Return [x, y] of the center of cell containing provided text 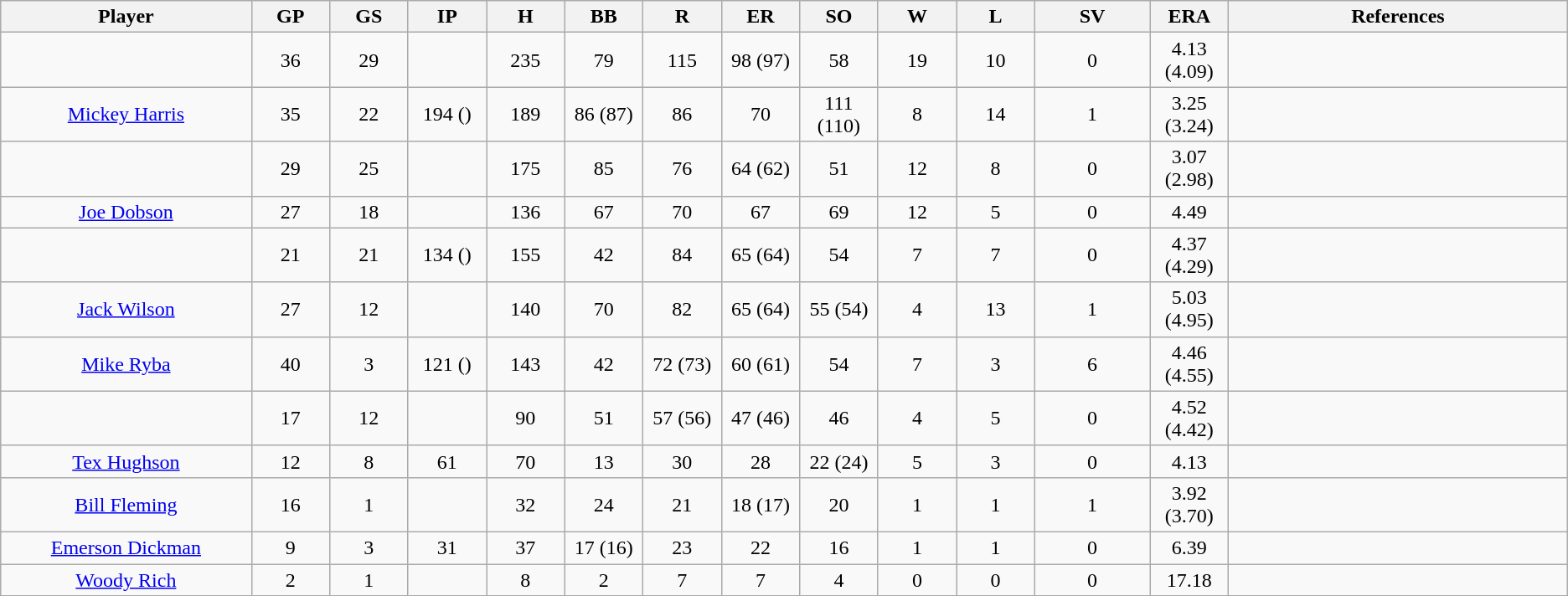
72 (73) [683, 363]
64 (62) [761, 169]
61 [447, 461]
90 [526, 419]
84 [683, 254]
3.92 (3.70) [1189, 504]
19 [917, 60]
4.52 (4.42) [1189, 419]
Mike Ryba [126, 363]
85 [604, 169]
86 [683, 114]
3.25 (3.24) [1189, 114]
22 (24) [839, 461]
134 () [447, 254]
Joe Dobson [126, 212]
6 [1092, 363]
86 (87) [604, 114]
ER [761, 17]
L [996, 17]
H [526, 17]
17 [291, 419]
58 [839, 60]
6.39 [1189, 547]
57 (56) [683, 419]
GS [369, 17]
121 () [447, 363]
98 (97) [761, 60]
4.13 [1189, 461]
79 [604, 60]
10 [996, 60]
SV [1092, 17]
115 [683, 60]
20 [839, 504]
25 [369, 169]
36 [291, 60]
5.03 (4.95) [1189, 310]
BB [604, 17]
14 [996, 114]
140 [526, 310]
4.49 [1189, 212]
W [917, 17]
37 [526, 547]
194 () [447, 114]
17.18 [1189, 580]
82 [683, 310]
GP [291, 17]
28 [761, 461]
111 (110) [839, 114]
136 [526, 212]
18 (17) [761, 504]
40 [291, 363]
Player [126, 17]
ERA [1189, 17]
30 [683, 461]
4.46 (4.55) [1189, 363]
SO [839, 17]
235 [526, 60]
32 [526, 504]
17 (16) [604, 547]
Woody Rich [126, 580]
3.07 (2.98) [1189, 169]
31 [447, 547]
IP [447, 17]
4.37 (4.29) [1189, 254]
47 (46) [761, 419]
60 (61) [761, 363]
Emerson Dickman [126, 547]
55 (54) [839, 310]
4.13 (4.09) [1189, 60]
Jack Wilson [126, 310]
24 [604, 504]
143 [526, 363]
References [1399, 17]
Bill Fleming [126, 504]
18 [369, 212]
175 [526, 169]
69 [839, 212]
23 [683, 547]
35 [291, 114]
189 [526, 114]
Mickey Harris [126, 114]
R [683, 17]
9 [291, 547]
155 [526, 254]
76 [683, 169]
Tex Hughson [126, 461]
46 [839, 419]
